For the text-containing cell, return its midpoint in (x, y) coordinate format. 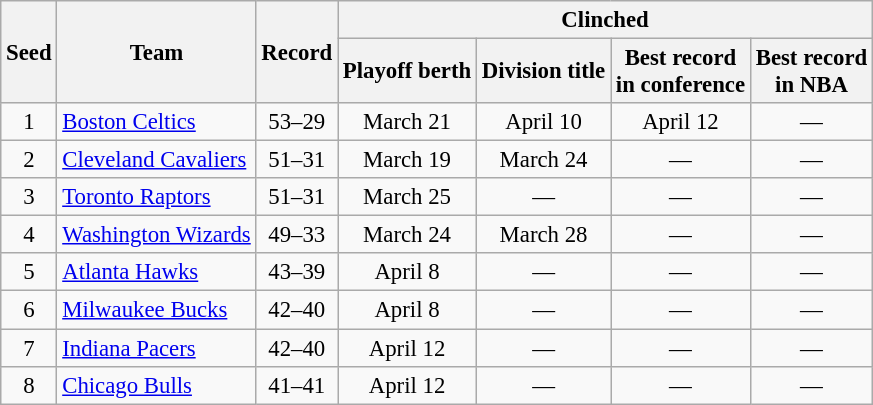
Boston Celtics (156, 122)
49–33 (296, 235)
8 (29, 385)
Cleveland Cavaliers (156, 160)
4 (29, 235)
5 (29, 273)
Milwaukee Bucks (156, 310)
Best record in NBA (811, 72)
March 19 (408, 160)
41–41 (296, 385)
March 21 (408, 122)
Record (296, 52)
3 (29, 197)
Best record in conference (681, 72)
Team (156, 52)
1 (29, 122)
Division title (544, 72)
2 (29, 160)
Atlanta Hawks (156, 273)
43–39 (296, 273)
6 (29, 310)
53–29 (296, 122)
Clinched (606, 20)
Seed (29, 52)
March 25 (408, 197)
Playoff berth (408, 72)
April 10 (544, 122)
Indiana Pacers (156, 348)
March 28 (544, 235)
Toronto Raptors (156, 197)
Chicago Bulls (156, 385)
7 (29, 348)
Washington Wizards (156, 235)
